Capture the cell that displays the provided text and extract its (x, y) central coordinate. 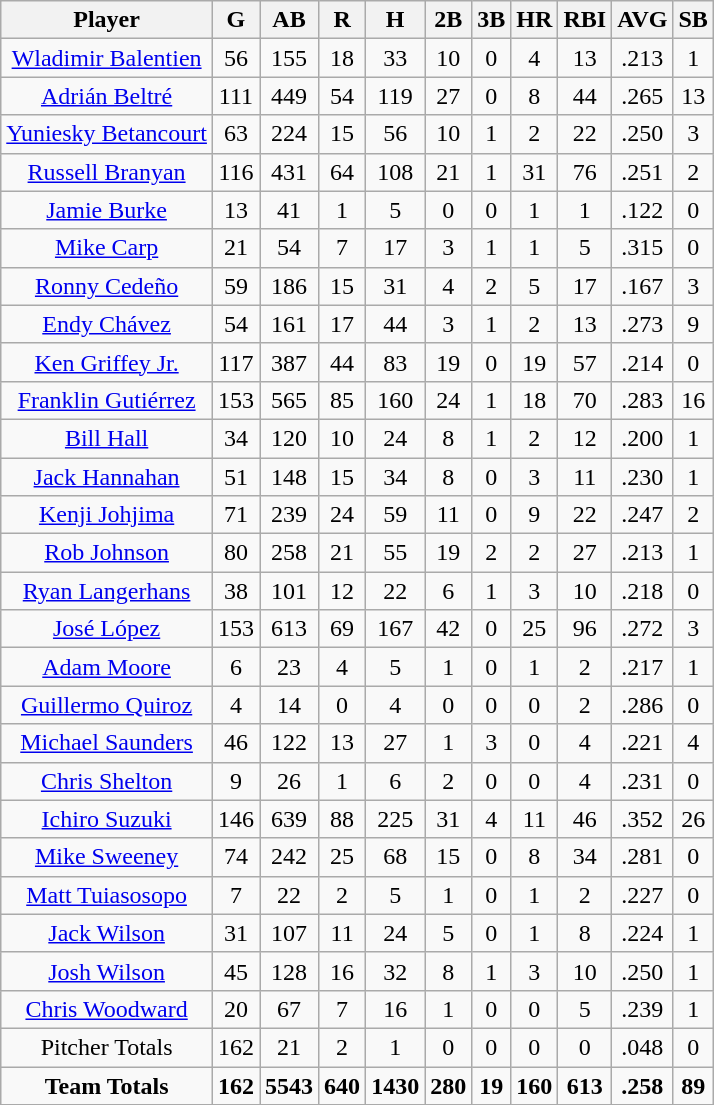
565 (290, 400)
H (396, 20)
Mike Carp (107, 248)
.231 (642, 781)
.200 (642, 438)
32 (396, 971)
.224 (642, 933)
Matt Tuiasosopo (107, 895)
45 (236, 971)
Kenji Johjima (107, 515)
Jack Wilson (107, 933)
Chris Woodward (107, 1009)
José López (107, 629)
Russell Branyan (107, 172)
225 (396, 819)
116 (236, 172)
Yuniesky Betancourt (107, 134)
1430 (396, 1085)
5543 (290, 1085)
.048 (642, 1047)
.251 (642, 172)
111 (236, 96)
Ronny Cedeño (107, 286)
449 (290, 96)
Michael Saunders (107, 743)
.273 (642, 324)
Jamie Burke (107, 210)
.218 (642, 591)
431 (290, 172)
G (236, 20)
Franklin Gutiérrez (107, 400)
155 (290, 58)
Ryan Langerhans (107, 591)
258 (290, 553)
.230 (642, 477)
76 (585, 172)
146 (236, 819)
.227 (642, 895)
Rob Johnson (107, 553)
.239 (642, 1009)
Adrián Beltré (107, 96)
387 (290, 362)
.283 (642, 400)
.315 (642, 248)
186 (290, 286)
Ken Griffey Jr. (107, 362)
.265 (642, 96)
239 (290, 515)
14 (290, 705)
23 (290, 667)
Pitcher Totals (107, 1047)
55 (396, 553)
.167 (642, 286)
70 (585, 400)
Wladimir Balentien (107, 58)
148 (290, 477)
HR (534, 20)
51 (236, 477)
57 (585, 362)
Team Totals (107, 1085)
83 (396, 362)
Ichiro Suzuki (107, 819)
119 (396, 96)
AVG (642, 20)
107 (290, 933)
69 (342, 629)
117 (236, 362)
.352 (642, 819)
80 (236, 553)
42 (448, 629)
68 (396, 857)
89 (693, 1085)
280 (448, 1085)
Mike Sweeney (107, 857)
67 (290, 1009)
R (342, 20)
.281 (642, 857)
640 (342, 1085)
101 (290, 591)
.221 (642, 743)
167 (396, 629)
.122 (642, 210)
.272 (642, 629)
Bill Hall (107, 438)
Endy Chávez (107, 324)
108 (396, 172)
3B (492, 20)
.247 (642, 515)
63 (236, 134)
.258 (642, 1085)
20 (236, 1009)
85 (342, 400)
Jack Hannahan (107, 477)
128 (290, 971)
38 (236, 591)
Chris Shelton (107, 781)
120 (290, 438)
71 (236, 515)
74 (236, 857)
Player (107, 20)
.217 (642, 667)
88 (342, 819)
224 (290, 134)
41 (290, 210)
Guillermo Quiroz (107, 705)
2B (448, 20)
122 (290, 743)
64 (342, 172)
161 (290, 324)
AB (290, 20)
242 (290, 857)
Josh Wilson (107, 971)
.214 (642, 362)
96 (585, 629)
SB (693, 20)
Adam Moore (107, 667)
33 (396, 58)
.286 (642, 705)
639 (290, 819)
RBI (585, 20)
